Provide the [X, Y] coordinate of the cell's center where the given text is located.  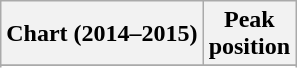
Peakposition [249, 34]
Chart (2014–2015) [102, 34]
